Locate the cell with the specified text and output its [x, y] center coordinate. 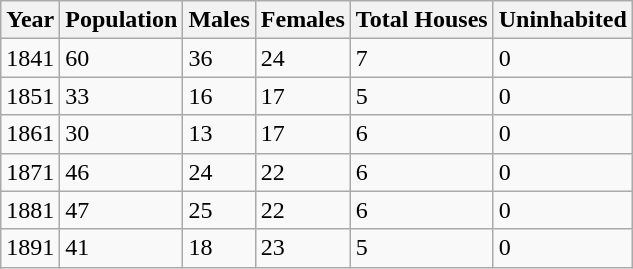
Population [122, 20]
16 [219, 96]
1861 [30, 134]
1891 [30, 248]
13 [219, 134]
Females [302, 20]
1871 [30, 172]
1881 [30, 210]
Total Houses [422, 20]
60 [122, 58]
30 [122, 134]
33 [122, 96]
1851 [30, 96]
23 [302, 248]
Males [219, 20]
41 [122, 248]
18 [219, 248]
Uninhabited [562, 20]
25 [219, 210]
47 [122, 210]
1841 [30, 58]
7 [422, 58]
46 [122, 172]
Year [30, 20]
36 [219, 58]
